Return [X, Y] of the center of cell containing provided text 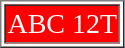
ABC 12T [62, 24]
